Determine the (X, Y) coordinate at the center of the cell enclosing the given text.  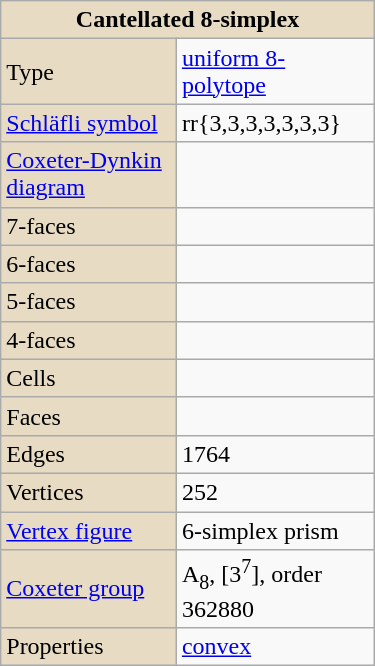
Schläfli symbol (89, 123)
Edges (89, 454)
Type (89, 72)
Properties (89, 646)
A8, [37], order 362880 (275, 589)
5-faces (89, 302)
1764 (275, 454)
6-simplex prism (275, 531)
Vertices (89, 492)
rr{3,3,3,3,3,3,3} (275, 123)
Faces (89, 416)
6-faces (89, 264)
Vertex figure (89, 531)
Coxeter-Dynkin diagram (89, 174)
4-faces (89, 340)
Coxeter group (89, 589)
Cells (89, 378)
Cantellated 8-simplex (188, 20)
7-faces (89, 226)
uniform 8-polytope (275, 72)
convex (275, 646)
252 (275, 492)
